Capture the cell that displays the provided text and extract its (X, Y) central coordinate. 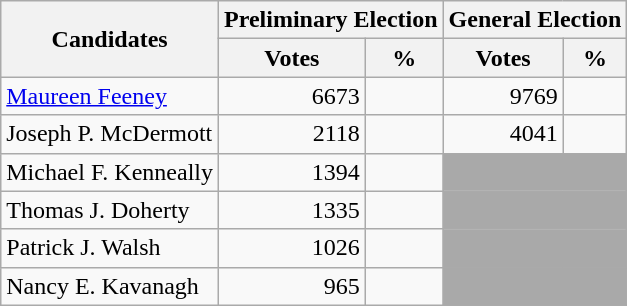
2118 (292, 134)
Nancy E. Kavanagh (110, 286)
Patrick J. Walsh (110, 248)
Candidates (110, 39)
General Election (535, 20)
4041 (503, 134)
1394 (292, 172)
Preliminary Election (332, 20)
6673 (292, 96)
Joseph P. McDermott (110, 134)
965 (292, 286)
9769 (503, 96)
Michael F. Kenneally (110, 172)
Maureen Feeney (110, 96)
Thomas J. Doherty (110, 210)
1335 (292, 210)
1026 (292, 248)
